Determine the (x, y) coordinate at the center of the cell enclosing the given text.  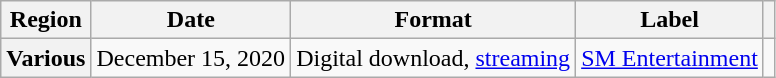
Date (191, 20)
Label (670, 20)
Format (434, 20)
SM Entertainment (670, 58)
Digital download, streaming (434, 58)
December 15, 2020 (191, 58)
Various (46, 58)
Region (46, 20)
